Scan for the cell matching the given text and deliver its (x, y) coordinate at center. 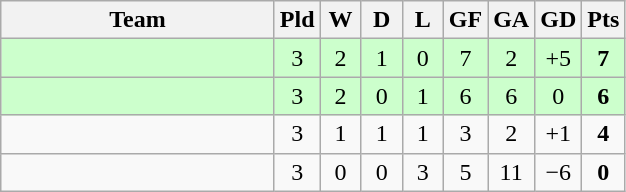
GD (558, 20)
+5 (558, 58)
D (382, 20)
Pts (604, 20)
Team (138, 20)
4 (604, 134)
11 (512, 172)
+1 (558, 134)
GF (465, 20)
−6 (558, 172)
W (340, 20)
Pld (297, 20)
GA (512, 20)
L (422, 20)
5 (465, 172)
